Detect which cell encompasses the target text, then output its (x, y) center coordinate. 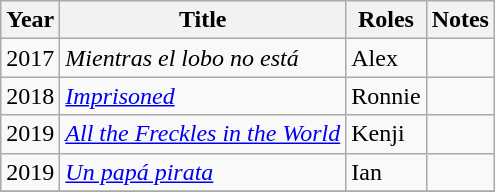
2017 (30, 58)
Ian (386, 172)
Imprisoned (203, 96)
Ronnie (386, 96)
Alex (386, 58)
Roles (386, 20)
All the Freckles in the World (203, 134)
Year (30, 20)
Un papá pirata (203, 172)
Mientras el lobo no está (203, 58)
Kenji (386, 134)
Notes (460, 20)
2018 (30, 96)
Title (203, 20)
